Extract the (x, y) coordinate from the center of the cell holding the provided text.  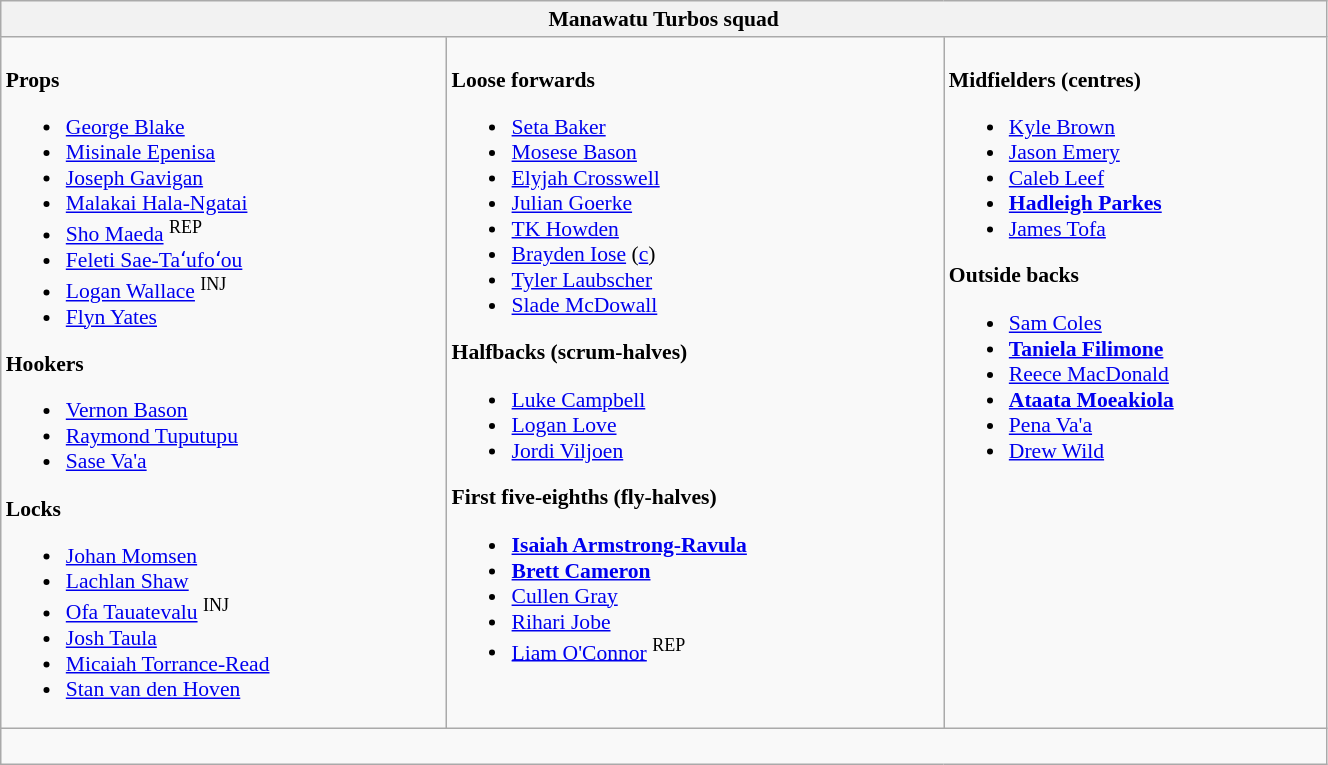
Manawatu Turbos squad (664, 19)
